Output the (X, Y) coordinate of the center of the cell containing the given text.  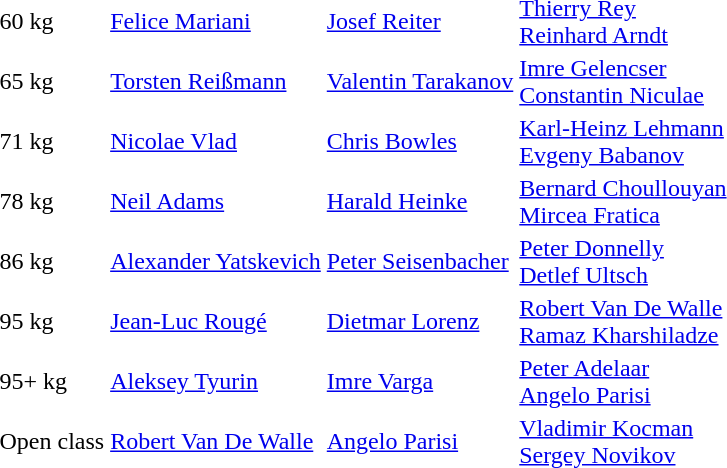
Dietmar Lorenz (420, 322)
Chris Bowles (420, 142)
Imre Varga (420, 382)
Harald Heinke (420, 202)
Alexander Yatskevich (216, 262)
Jean-Luc Rougé (216, 322)
Aleksey Tyurin (216, 382)
Neil Adams (216, 202)
Nicolae Vlad (216, 142)
Peter Seisenbacher (420, 262)
Torsten Reißmann (216, 82)
Valentin Tarakanov (420, 82)
